Return [x, y] of the center of cell containing provided text 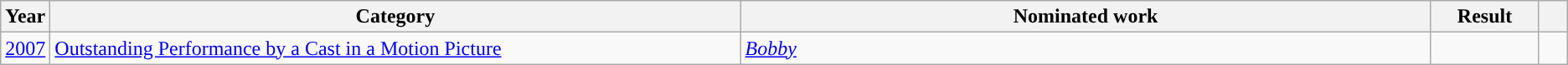
Nominated work [1086, 17]
Result [1484, 17]
2007 [25, 48]
Category [395, 17]
Outstanding Performance by a Cast in a Motion Picture [395, 48]
Year [25, 17]
Bobby [1086, 48]
